Provide the [x, y] coordinate of the cell's center where the given text is located.  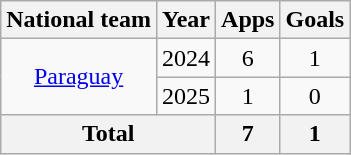
7 [248, 134]
Total [108, 134]
0 [315, 96]
National team [79, 20]
Year [186, 20]
2025 [186, 96]
6 [248, 58]
Goals [315, 20]
Apps [248, 20]
Paraguay [79, 77]
2024 [186, 58]
